Return [X, Y] of the center of cell containing provided text 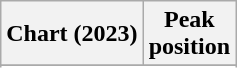
Chart (2023) [72, 34]
Peakposition [189, 34]
